Capture the cell that displays the provided text and extract its (X, Y) central coordinate. 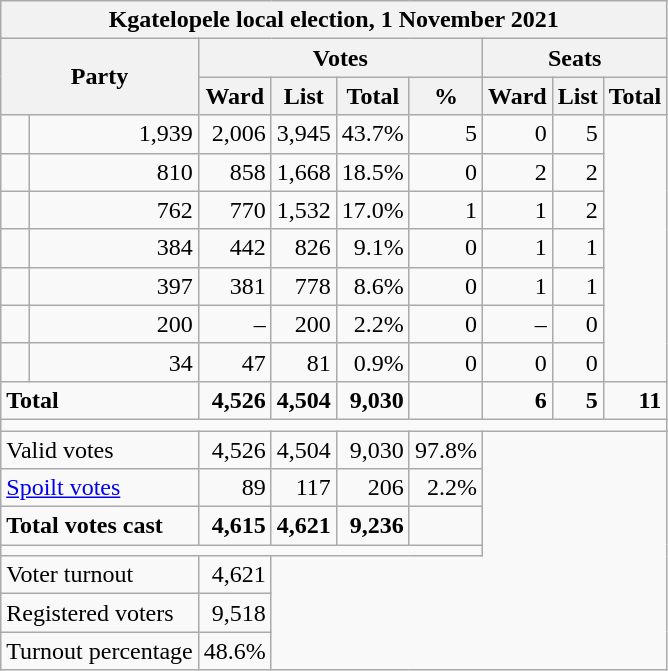
1,532 (304, 210)
1,939 (114, 134)
34 (114, 362)
Turnout percentage (100, 651)
% (446, 96)
2,006 (234, 134)
Seats (574, 58)
Spoilt votes (100, 488)
Party (100, 77)
858 (234, 172)
Valid votes (100, 449)
17.0% (372, 210)
Voter turnout (100, 575)
11 (635, 400)
442 (234, 248)
770 (234, 210)
381 (234, 286)
762 (114, 210)
18.5% (372, 172)
9,236 (372, 526)
43.7% (372, 134)
48.6% (234, 651)
9.1% (372, 248)
6 (517, 400)
4,615 (234, 526)
0.9% (372, 362)
Votes (340, 58)
810 (114, 172)
Kgatelopele local election, 1 November 2021 (334, 20)
3,945 (304, 134)
397 (114, 286)
97.8% (446, 449)
Total votes cast (100, 526)
9,518 (234, 613)
384 (114, 248)
89 (234, 488)
47 (234, 362)
826 (304, 248)
8.6% (372, 286)
778 (304, 286)
81 (304, 362)
206 (372, 488)
1,668 (304, 172)
Registered voters (100, 613)
117 (304, 488)
